Return the [x, y] coordinate for the center point of the cell that contains the specified text.  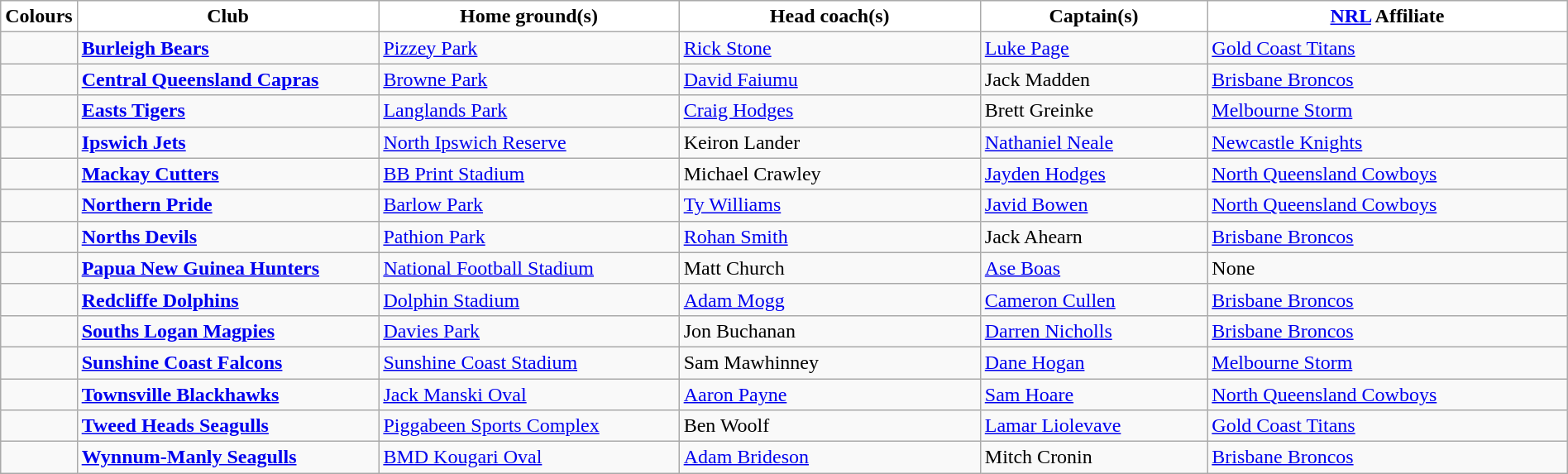
Central Queensland Capras [228, 79]
Mackay Cutters [228, 174]
Aaron Payne [829, 395]
Captain(s) [1093, 17]
Redcliffe Dolphins [228, 299]
Home ground(s) [529, 17]
Matt Church [829, 268]
Northern Pride [228, 205]
Ty Williams [829, 205]
National Football Stadium [529, 268]
Javid Bowen [1093, 205]
Sam Mawhinney [829, 362]
Ase Boas [1093, 268]
Townsville Blackhawks [228, 395]
Dane Hogan [1093, 362]
Ipswich Jets [228, 142]
Luke Page [1093, 48]
Adam Brideson [829, 457]
Lamar Liolevave [1093, 426]
Tweed Heads Seagulls [228, 426]
Darren Nicholls [1093, 331]
Sunshine Coast Stadium [529, 362]
Pathion Park [529, 237]
North Ipswich Reserve [529, 142]
Brett Greinke [1093, 111]
Nathaniel Neale [1093, 142]
Jack Manski Oval [529, 395]
Sam Hoare [1093, 395]
Easts Tigers [228, 111]
Ben Woolf [829, 426]
Jack Madden [1093, 79]
BMD Kougari Oval [529, 457]
NRL Affiliate [1388, 17]
Club [228, 17]
Pizzey Park [529, 48]
Davies Park [529, 331]
Rick Stone [829, 48]
Browne Park [529, 79]
Michael Crawley [829, 174]
BB Print Stadium [529, 174]
Papua New Guinea Hunters [228, 268]
Cameron Cullen [1093, 299]
Piggabeen Sports Complex [529, 426]
Souths Logan Magpies [228, 331]
Sunshine Coast Falcons [228, 362]
None [1388, 268]
Adam Mogg [829, 299]
Barlow Park [529, 205]
Burleigh Bears [228, 48]
Langlands Park [529, 111]
Wynnum-Manly Seagulls [228, 457]
Rohan Smith [829, 237]
Dolphin Stadium [529, 299]
Jayden Hodges [1093, 174]
Newcastle Knights [1388, 142]
Norths Devils [228, 237]
Mitch Cronin [1093, 457]
Keiron Lander [829, 142]
David Faiumu [829, 79]
Head coach(s) [829, 17]
Craig Hodges [829, 111]
Colours [39, 17]
Jon Buchanan [829, 331]
Jack Ahearn [1093, 237]
